Capture the cell that displays the provided text and extract its (x, y) central coordinate. 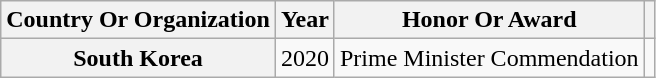
2020 (304, 58)
Prime Minister Commendation (489, 58)
Year (304, 20)
Honor Or Award (489, 20)
South Korea (138, 58)
Country Or Organization (138, 20)
